Determine the [x, y] coordinate at the center of the cell enclosing the given text.  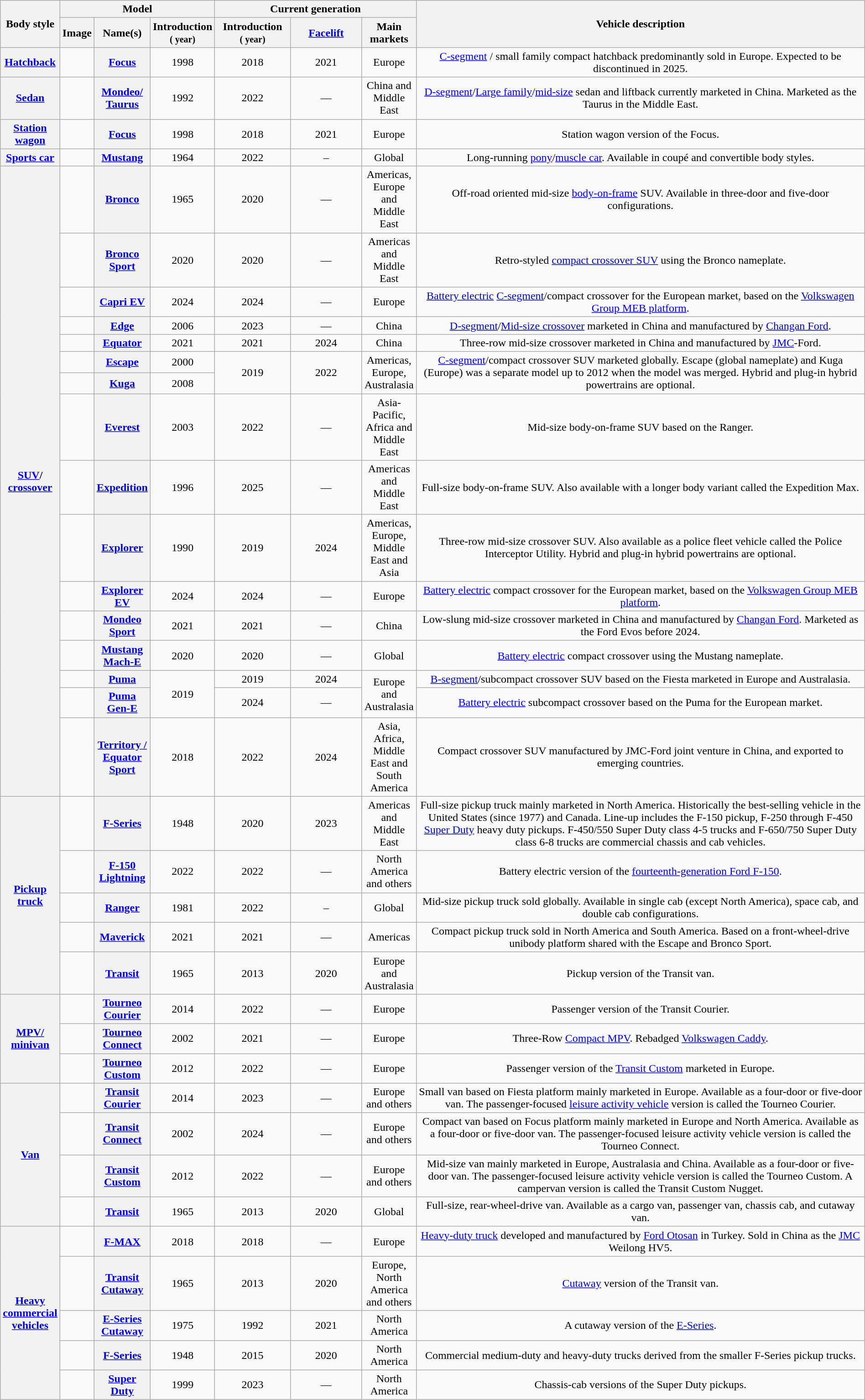
Three-row mid-size crossover marketed in China and manufactured by JMC-Ford. [641, 343]
Retro-styled compact crossover SUV using the Bronco nameplate. [641, 260]
Mondeo/Taurus [122, 98]
Main markets [389, 33]
Everest [122, 427]
Puma Gen-E [122, 703]
Battery electric version of the fourteenth-generation Ford F-150. [641, 872]
2025 [253, 487]
2000 [182, 362]
Body style [30, 24]
China and Middle East [389, 98]
Americas, Europe, Middle East and Asia [389, 548]
Off-road oriented mid-size body-on-frame SUV. Available in three-door and five-door configurations. [641, 199]
Van [30, 1155]
Kuga [122, 383]
Maverick [122, 937]
Tourneo Connect [122, 1039]
Station wagon [30, 134]
Asia-Pacific, Africa and Middle East [389, 427]
F-MAX [122, 1241]
Passenger version of the Transit Courier. [641, 1008]
Heavy commercial vehicles [30, 1313]
Pickup version of the Transit van. [641, 973]
2015 [253, 1355]
Puma [122, 679]
E-Series Cutaway [122, 1325]
Three-Row Compact MPV. Rebadged Volkswagen Caddy. [641, 1039]
Mid-size pickup truck sold globally. Available in single cab (except North America), space cab, and double cab configurations. [641, 907]
Full-size, rear-wheel-drive van. Available as a cargo van, passenger van, chassis cab, and cutaway van. [641, 1212]
Americas, Europe and Middle East [389, 199]
2008 [182, 383]
Sports car [30, 157]
Equator [122, 343]
Vehicle description [641, 24]
Station wagon version of the Focus. [641, 134]
Battery electric C-segment/compact crossover for the European market, based on the Volkswagen Group MEB platform. [641, 302]
C-segment / small family compact hatchback predominantly sold in Europe. Expected to be discontinued in 2025. [641, 62]
1996 [182, 487]
Europe, North America and others [389, 1283]
Tourneo Custom [122, 1068]
Ranger [122, 907]
Transit Connect [122, 1134]
Name(s) [122, 33]
Battery electric subcompact crossover based on the Puma for the European market. [641, 703]
Current generation [316, 9]
SUV/crossover [30, 481]
Capri EV [122, 302]
Heavy-duty truck developed and manufactured by Ford Otosan in Turkey. Sold in China as the JMC Weilong HV5. [641, 1241]
D-segment/Mid-size crossover marketed in China and manufactured by Changan Ford. [641, 325]
Commercial medium-duty and heavy-duty trucks derived from the smaller F-Series pickup trucks. [641, 1355]
1990 [182, 548]
1999 [182, 1384]
1981 [182, 907]
Pickuptruck [30, 895]
Chassis-cab versions of the Super Duty pickups. [641, 1384]
Model [137, 9]
Hatchback [30, 62]
2006 [182, 325]
A cutaway version of the E-Series. [641, 1325]
Mid-size body-on-frame SUV based on the Ranger. [641, 427]
Battery electric compact crossover for the European market, based on the Volkswagen Group MEB platform. [641, 596]
Cutaway version of the Transit van. [641, 1283]
Battery electric compact crossover using the Mustang nameplate. [641, 655]
Passenger version of the Transit Custom marketed in Europe. [641, 1068]
North America and others [389, 872]
Explorer [122, 548]
Explorer EV [122, 596]
1964 [182, 157]
Sedan [30, 98]
1975 [182, 1325]
MPV/minivan [30, 1039]
Mustang [122, 157]
Americas, Europe, Australasia [389, 372]
Transit Cutaway [122, 1283]
F-150 Lightning [122, 872]
B-segment/subcompact crossover SUV based on the Fiesta marketed in Europe and Australasia. [641, 679]
Long-running pony/muscle car. Available in coupé and convertible body styles. [641, 157]
Americas [389, 937]
Compact pickup truck sold in North America and South America. Based on a front-wheel-drive unibody platform shared with the Escape and Bronco Sport. [641, 937]
Bronco Sport [122, 260]
Territory / Equator Sport [122, 757]
Edge [122, 325]
Mondeo Sport [122, 626]
Low-slung mid-size crossover marketed in China and manufactured by Changan Ford. Marketed as the Ford Evos before 2024. [641, 626]
Bronco [122, 199]
2003 [182, 427]
Compact crossover SUV manufactured by JMC-Ford joint venture in China, and exported to emerging countries. [641, 757]
Transit Custom [122, 1176]
D-segment/Large family/mid-size sedan and liftback currently marketed in China. Marketed as the Taurus in the Middle East. [641, 98]
Asia, Africa, Middle East and South America [389, 757]
Facelift [326, 33]
Escape [122, 362]
Tourneo Courier [122, 1008]
Expedition [122, 487]
Super Duty [122, 1384]
Full-size body-on-frame SUV. Also available with a longer body variant called the Expedition Max. [641, 487]
Transit Courier [122, 1098]
Image [77, 33]
MustangMach-E [122, 655]
